Detect which cell encompasses the target text, then output its [X, Y] center coordinate. 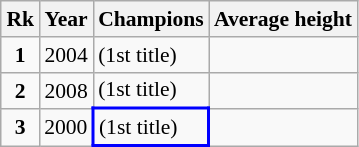
Champions [151, 19]
1 [20, 55]
2008 [66, 90]
Year [66, 19]
2004 [66, 55]
2 [20, 90]
Average height [283, 19]
2000 [66, 128]
3 [20, 128]
Rk [20, 19]
